Return the [x, y] coordinate for the center point of the cell that contains the specified text.  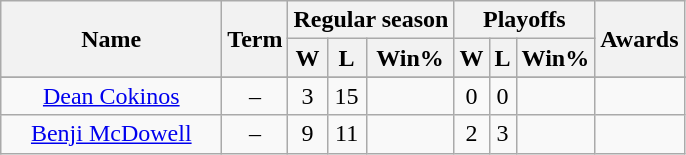
Term [255, 39]
Regular season [371, 20]
Dean Cokinos [112, 96]
15 [346, 96]
Benji McDowell [112, 134]
9 [308, 134]
Playoffs [524, 20]
2 [472, 134]
Awards [640, 39]
11 [346, 134]
Name [112, 39]
